Detect which cell encompasses the target text, then output its (X, Y) center coordinate. 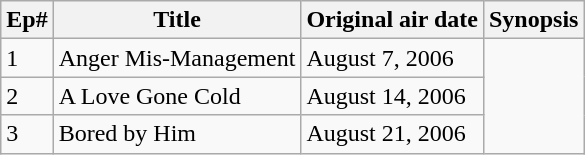
Ep# (27, 20)
A Love Gone Cold (177, 96)
2 (27, 96)
3 (27, 134)
1 (27, 58)
August 14, 2006 (392, 96)
Original air date (392, 20)
Anger Mis-Management (177, 58)
August 7, 2006 (392, 58)
Synopsis (533, 20)
August 21, 2006 (392, 134)
Bored by Him (177, 134)
Title (177, 20)
